Scan for the cell matching the given text and deliver its [X, Y] coordinate at center. 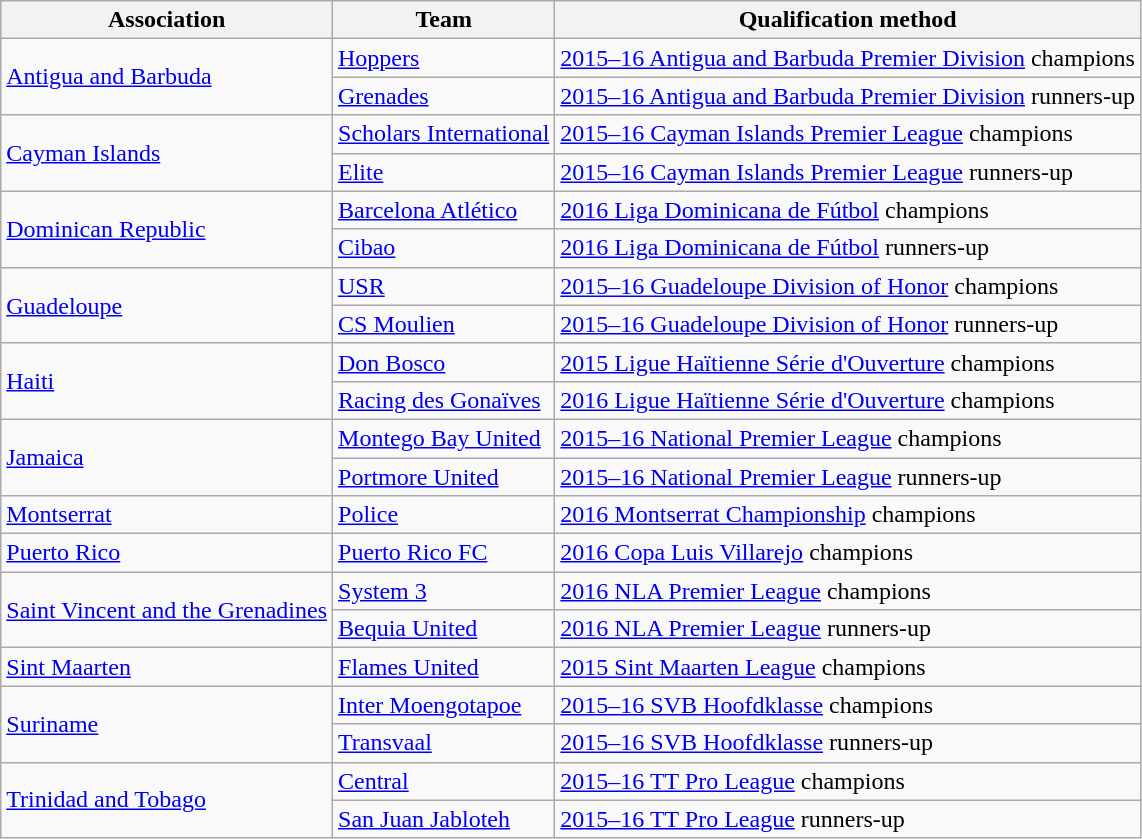
Team [444, 20]
2016 NLA Premier League champions [848, 591]
Racing des Gonaïves [444, 400]
Cibao [444, 248]
Barcelona Atlético [444, 210]
Hoppers [444, 58]
2015 Sint Maarten League champions [848, 667]
2016 Ligue Haïtienne Série d'Ouverture champions [848, 400]
Jamaica [167, 457]
Scholars International [444, 134]
Antigua and Barbuda [167, 77]
2015–16 Guadeloupe Division of Honor champions [848, 286]
Grenades [444, 96]
Cayman Islands [167, 153]
2015–16 National Premier League champions [848, 438]
2015–16 Cayman Islands Premier League champions [848, 134]
Central [444, 781]
Saint Vincent and the Grenadines [167, 610]
2016 Liga Dominicana de Fútbol champions [848, 210]
Sint Maarten [167, 667]
Trinidad and Tobago [167, 800]
2015 Ligue Haïtienne Série d'Ouverture champions [848, 362]
2015–16 Guadeloupe Division of Honor runners-up [848, 324]
2015–16 SVB Hoofdklasse champions [848, 705]
Transvaal [444, 743]
Police [444, 515]
San Juan Jabloteh [444, 819]
System 3 [444, 591]
2015–16 TT Pro League champions [848, 781]
2015–16 Antigua and Barbuda Premier Division runners-up [848, 96]
2016 NLA Premier League runners-up [848, 629]
USR [444, 286]
Qualification method [848, 20]
2015–16 Antigua and Barbuda Premier Division champions [848, 58]
Suriname [167, 724]
Dominican Republic [167, 229]
Flames United [444, 667]
2015–16 SVB Hoofdklasse runners-up [848, 743]
2016 Montserrat Championship champions [848, 515]
2015–16 Cayman Islands Premier League runners-up [848, 172]
Inter Moengotapoe [444, 705]
2015–16 National Premier League runners-up [848, 477]
Elite [444, 172]
Association [167, 20]
CS Moulien [444, 324]
2016 Copa Luis Villarejo champions [848, 553]
Bequia United [444, 629]
Portmore United [444, 477]
Don Bosco [444, 362]
Montego Bay United [444, 438]
Guadeloupe [167, 305]
2016 Liga Dominicana de Fútbol runners-up [848, 248]
Haiti [167, 381]
Puerto Rico [167, 553]
Puerto Rico FC [444, 553]
2015–16 TT Pro League runners-up [848, 819]
Montserrat [167, 515]
